Determine the [x, y] coordinate at the center of the cell enclosing the given text.  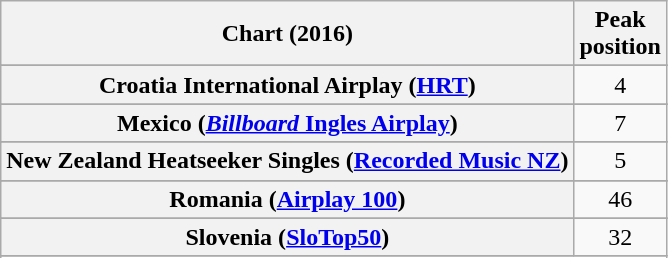
46 [620, 199]
Chart (2016) [288, 34]
Mexico (Billboard Ingles Airplay) [288, 123]
Peakposition [620, 34]
New Zealand Heatseeker Singles (Recorded Music NZ) [288, 161]
5 [620, 161]
Romania (Airplay 100) [288, 199]
Croatia International Airplay (HRT) [288, 85]
7 [620, 123]
4 [620, 85]
32 [620, 237]
Slovenia (SloTop50) [288, 237]
